Capture the cell that displays the provided text and extract its (X, Y) central coordinate. 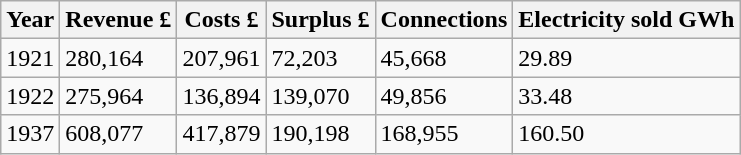
29.89 (626, 58)
136,894 (222, 96)
72,203 (320, 58)
Surplus £ (320, 20)
Year (30, 20)
608,077 (118, 134)
417,879 (222, 134)
139,070 (320, 96)
45,668 (444, 58)
49,856 (444, 96)
160.50 (626, 134)
Revenue £ (118, 20)
Electricity sold GWh (626, 20)
1922 (30, 96)
1921 (30, 58)
207,961 (222, 58)
275,964 (118, 96)
280,164 (118, 58)
33.48 (626, 96)
Costs £ (222, 20)
1937 (30, 134)
Connections (444, 20)
190,198 (320, 134)
168,955 (444, 134)
